Determine the [x, y] coordinate at the center of the cell enclosing the given text.  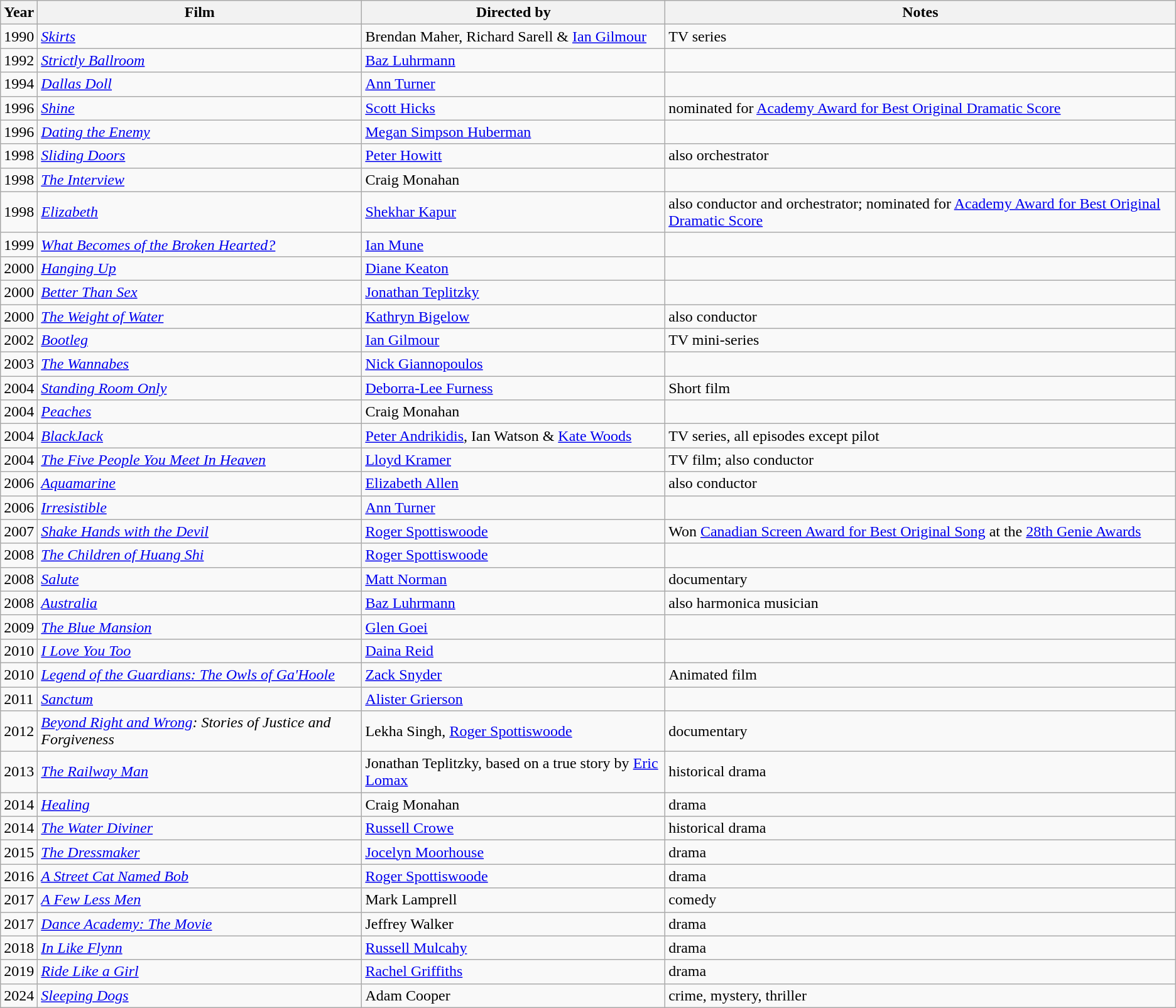
Scott Hicks [514, 108]
2018 [19, 948]
A Few Less Men [200, 900]
Salute [200, 579]
Won Canadian Screen Award for Best Original Song at the 28th Genie Awards [921, 531]
Short film [921, 388]
The Interview [200, 180]
Hanging Up [200, 268]
Aquamarine [200, 484]
Healing [200, 805]
Ian Mune [514, 244]
1992 [19, 60]
Shekhar Kapur [514, 212]
Jocelyn Moorhouse [514, 852]
also harmonica musician [921, 603]
Zack Snyder [514, 675]
Sleeping Dogs [200, 995]
Peaches [200, 412]
2015 [19, 852]
Skirts [200, 36]
The Dressmaker [200, 852]
Elizabeth [200, 212]
The Weight of Water [200, 316]
2012 [19, 731]
2011 [19, 699]
2003 [19, 364]
Australia [200, 603]
2019 [19, 972]
nominated for Academy Award for Best Original Dramatic Score [921, 108]
In Like Flynn [200, 948]
Kathryn Bigelow [514, 316]
What Becomes of the Broken Hearted? [200, 244]
The Five People You Meet In Heaven [200, 460]
Diane Keaton [514, 268]
1994 [19, 84]
Alister Grierson [514, 699]
TV series, all episodes except pilot [921, 436]
Directed by [514, 13]
I Love You Too [200, 651]
Jeffrey Walker [514, 924]
Ian Gilmour [514, 340]
Jonathan Teplitzky [514, 292]
2016 [19, 876]
1999 [19, 244]
The Water Diviner [200, 828]
Beyond Right and Wrong: Stories of Justice and Forgiveness [200, 731]
The Blue Mansion [200, 627]
Adam Cooper [514, 995]
The Wannabes [200, 364]
Russell Crowe [514, 828]
Nick Giannopoulos [514, 364]
Deborra-Lee Furness [514, 388]
Russell Mulcahy [514, 948]
Film [200, 13]
Dallas Doll [200, 84]
A Street Cat Named Bob [200, 876]
Strictly Ballroom [200, 60]
The Railway Man [200, 772]
Bootleg [200, 340]
2013 [19, 772]
2007 [19, 531]
Irresistible [200, 507]
crime, mystery, thriller [921, 995]
Lekha Singh, Roger Spottiswoode [514, 731]
Megan Simpson Huberman [514, 132]
Better Than Sex [200, 292]
Dance Academy: The Movie [200, 924]
Peter Howitt [514, 156]
Peter Andrikidis, Ian Watson & Kate Woods [514, 436]
2024 [19, 995]
Glen Goei [514, 627]
Lloyd Kramer [514, 460]
Rachel Griffiths [514, 972]
Shine [200, 108]
Elizabeth Allen [514, 484]
The Children of Huang Shi [200, 555]
Year [19, 13]
Sanctum [200, 699]
Daina Reid [514, 651]
TV film; also conductor [921, 460]
also orchestrator [921, 156]
Legend of the Guardians: The Owls of Ga'Hoole [200, 675]
Jonathan Teplitzky, based on a true story by Eric Lomax [514, 772]
Standing Room Only [200, 388]
Mark Lamprell [514, 900]
Animated film [921, 675]
TV mini-series [921, 340]
Dating the Enemy [200, 132]
1990 [19, 36]
Notes [921, 13]
Shake Hands with the Devil [200, 531]
Matt Norman [514, 579]
Ride Like a Girl [200, 972]
2009 [19, 627]
also conductor and orchestrator; nominated for Academy Award for Best Original Dramatic Score [921, 212]
Sliding Doors [200, 156]
Brendan Maher, Richard Sarell & Ian Gilmour [514, 36]
comedy [921, 900]
TV series [921, 36]
2002 [19, 340]
BlackJack [200, 436]
